Detect which cell encompasses the target text, then output its (X, Y) center coordinate. 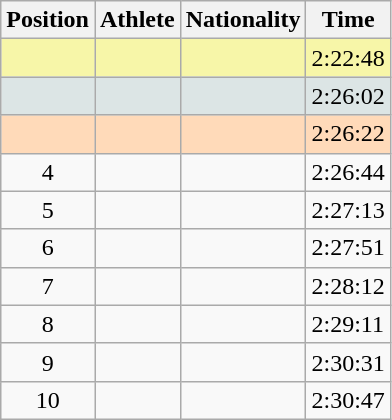
2:29:11 (348, 324)
2:26:22 (348, 134)
2:30:31 (348, 362)
Position (48, 20)
2:30:47 (348, 400)
Time (348, 20)
Nationality (243, 20)
10 (48, 400)
6 (48, 248)
Athlete (137, 20)
2:22:48 (348, 58)
9 (48, 362)
2:27:51 (348, 248)
5 (48, 210)
2:27:13 (348, 210)
2:28:12 (348, 286)
7 (48, 286)
8 (48, 324)
2:26:44 (348, 172)
2:26:02 (348, 96)
4 (48, 172)
